Search for the cell housing the specified text and yield its (X, Y) center coordinate. 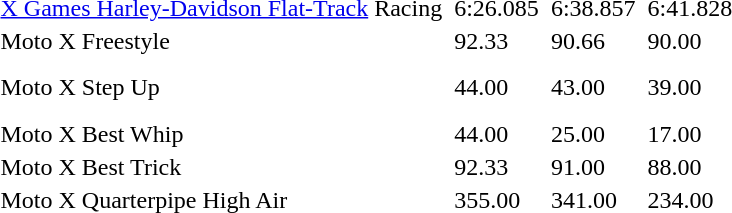
25.00 (593, 134)
90.66 (593, 41)
43.00 (593, 88)
91.00 (593, 167)
